Pinpoint the cell where the given text exists, returning its (x, y) midpoint coordinate. 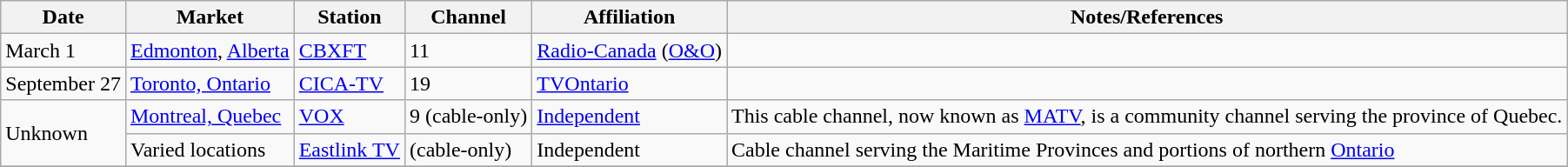
March 1 (63, 50)
Channel (468, 17)
Date (63, 17)
This cable channel, now known as MATV, is a community channel serving the province of Quebec. (1147, 117)
September 27 (63, 83)
Eastlink TV (350, 150)
Unknown (63, 133)
CICA-TV (350, 83)
19 (468, 83)
Market (210, 17)
(cable-only) (468, 150)
Montreal, Quebec (210, 117)
Radio-Canada (O&O) (630, 50)
Station (350, 17)
TVOntario (630, 83)
Cable channel serving the Maritime Provinces and portions of northern Ontario (1147, 150)
Affiliation (630, 17)
VOX (350, 117)
9 (cable-only) (468, 117)
Varied locations (210, 150)
Edmonton, Alberta (210, 50)
CBXFT (350, 50)
11 (468, 50)
Toronto, Ontario (210, 83)
Notes/References (1147, 17)
